Determine the (x, y) coordinate at the center of the cell enclosing the given text.  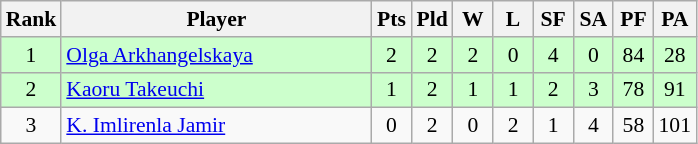
PF (633, 19)
58 (633, 126)
W (473, 19)
K. Imlirenla Jamir (216, 126)
Olga Arkhangelskaya (216, 55)
SA (593, 19)
Player (216, 19)
28 (674, 55)
84 (633, 55)
L (513, 19)
PA (674, 19)
Pld (432, 19)
Kaoru Takeuchi (216, 90)
101 (674, 126)
Pts (391, 19)
SF (553, 19)
91 (674, 90)
78 (633, 90)
Rank (32, 19)
